Return the (X, Y) coordinate for the center point of the cell that contains the specified text.  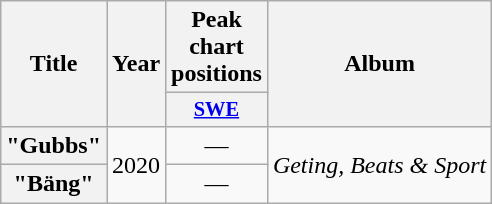
SWE (217, 110)
Geting, Beats & Sport (379, 164)
Peak chart positions (217, 47)
"Gubbs" (54, 145)
Year (136, 64)
"Bäng" (54, 184)
Album (379, 64)
Title (54, 64)
2020 (136, 164)
